Return the (x, y) coordinate for the center point of the cell that contains the specified text.  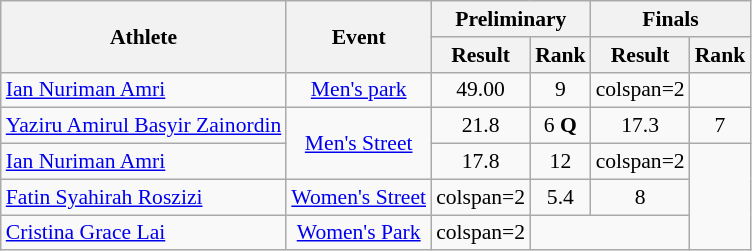
Preliminary (511, 19)
12 (560, 162)
17.3 (640, 126)
7 (720, 126)
Women's Street (358, 197)
Women's Park (358, 233)
21.8 (480, 126)
9 (560, 90)
6 Q (560, 126)
8 (640, 197)
Men's park (358, 90)
17.8 (480, 162)
Men's Street (358, 144)
Yaziru Amirul Basyir Zainordin (144, 126)
Finals (671, 19)
Event (358, 36)
Fatin Syahirah Roszizi (144, 197)
5.4 (560, 197)
49.00 (480, 90)
Athlete (144, 36)
Cristina Grace Lai (144, 233)
